Scan for the cell matching the given text and deliver its [x, y] coordinate at center. 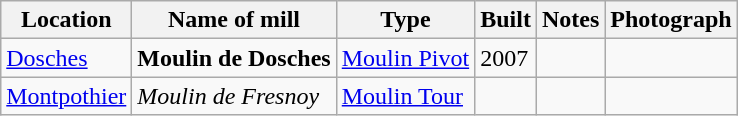
Photograph [671, 20]
Type [405, 20]
Notes [570, 20]
Location [66, 20]
Moulin Tour [405, 96]
Moulin de Dosches [234, 58]
Moulin Pivot [405, 58]
Built [506, 20]
Moulin de Fresnoy [234, 96]
Dosches [66, 58]
Name of mill [234, 20]
2007 [506, 58]
Montpothier [66, 96]
